Scan for the cell matching the given text and deliver its [x, y] coordinate at center. 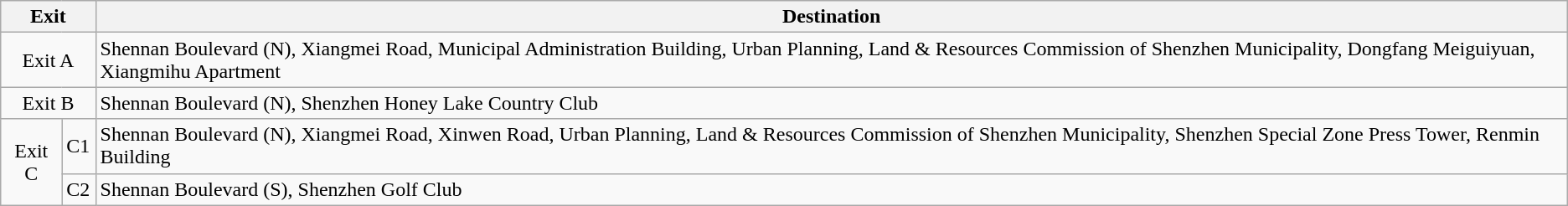
C1 [79, 146]
Destination [831, 17]
C2 [79, 189]
Exit [49, 17]
Shennan Boulevard (N), Shenzhen Honey Lake Country Club [831, 103]
Exit B [49, 103]
Exit C [32, 162]
Exit A [49, 60]
Shennan Boulevard (S), Shenzhen Golf Club [831, 189]
